Search for the cell housing the specified text and yield its (x, y) center coordinate. 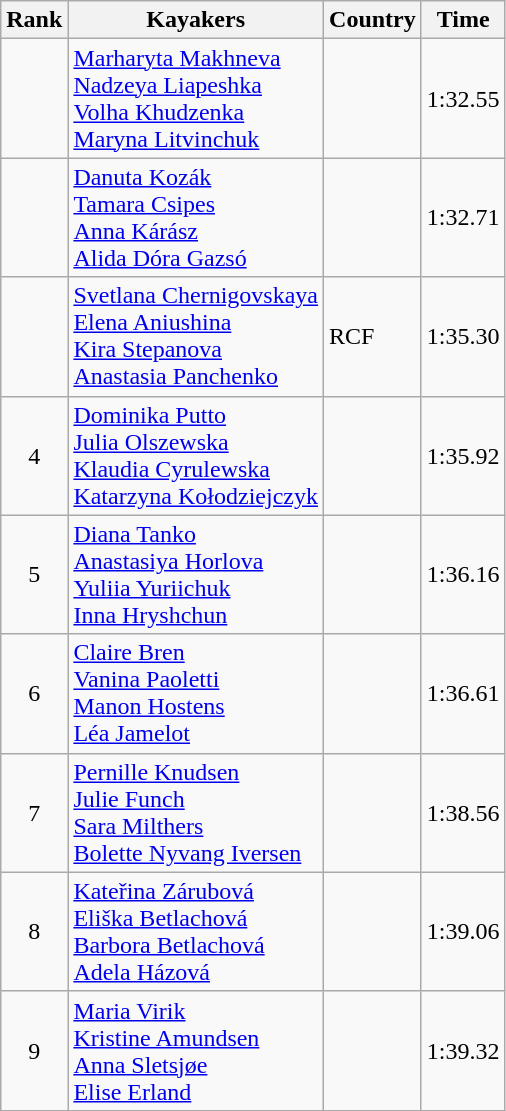
1:32.55 (463, 98)
Country (373, 20)
Time (463, 20)
5 (34, 574)
1:36.61 (463, 694)
RCF (373, 336)
9 (34, 1050)
1:36.16 (463, 574)
Kateřina ZárubováEliška BetlachováBarbora BetlachováAdela Házová (196, 932)
Kayakers (196, 20)
Dominika PuttoJulia OlszewskaKlaudia CyrulewskaKatarzyna Kołodziejczyk (196, 456)
4 (34, 456)
Diana TankoAnastasiya HorlovaYuliia YuriichukInna Hryshchun (196, 574)
Svetlana ChernigovskayaElena AniushinaKira StepanovaAnastasia Panchenko (196, 336)
1:35.30 (463, 336)
1:32.71 (463, 218)
6 (34, 694)
Maria VirikKristine AmundsenAnna SletsjøeElise Erland (196, 1050)
1:39.32 (463, 1050)
1:35.92 (463, 456)
Marharyta MakhnevaNadzeya LiapeshkaVolha KhudzenkaMaryna Litvinchuk (196, 98)
1:39.06 (463, 932)
Pernille KnudsenJulie FunchSara MilthersBolette Nyvang Iversen (196, 812)
8 (34, 932)
7 (34, 812)
Danuta KozákTamara CsipesAnna KárászAlida Dóra Gazsó (196, 218)
1:38.56 (463, 812)
Rank (34, 20)
Claire BrenVanina PaolettiManon HostensLéa Jamelot (196, 694)
